Find where the given text appears and provide that cell's center as [X, Y] coordinate. 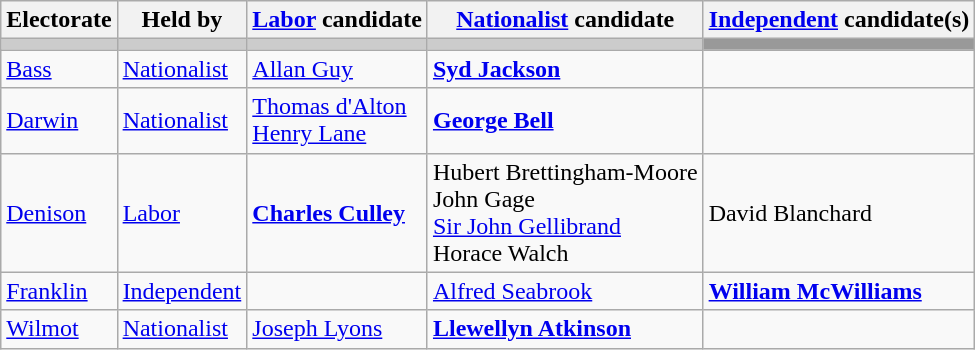
Held by [182, 20]
Electorate [59, 20]
Llewellyn Atkinson [565, 329]
Labor candidate [338, 20]
Allan Guy [338, 69]
Nationalist candidate [565, 20]
Denison [59, 212]
Syd Jackson [565, 69]
Hubert Brettingham-MooreJohn GageSir John GellibrandHorace Walch [565, 212]
Charles Culley [338, 212]
Joseph Lyons [338, 329]
Labor [182, 212]
Franklin [59, 291]
Wilmot [59, 329]
Alfred Seabrook [565, 291]
Independent [182, 291]
Darwin [59, 120]
Thomas d'AltonHenry Lane [338, 120]
Bass [59, 69]
David Blanchard [839, 212]
Independent candidate(s) [839, 20]
William McWilliams [839, 291]
George Bell [565, 120]
